Find where the given text appears and provide that cell's center as [X, Y] coordinate. 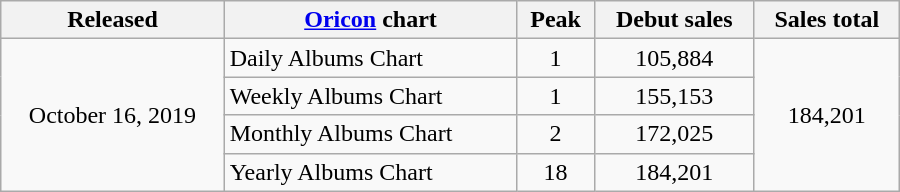
172,025 [674, 134]
Monthly Albums Chart [370, 134]
2 [556, 134]
Debut sales [674, 20]
Weekly Albums Chart [370, 96]
155,153 [674, 96]
Sales total [826, 20]
Daily Albums Chart [370, 58]
105,884 [674, 58]
Peak [556, 20]
18 [556, 172]
October 16, 2019 [112, 115]
Released [112, 20]
Oricon chart [370, 20]
Yearly Albums Chart [370, 172]
